Return [X, Y] of the center of cell containing provided text 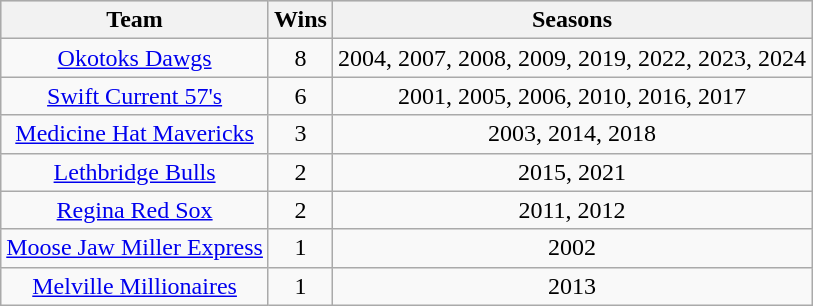
Regina Red Sox [135, 210]
2013 [572, 286]
3 [300, 134]
Wins [300, 20]
Lethbridge Bulls [135, 172]
2004, 2007, 2008, 2009, 2019, 2022, 2023, 2024 [572, 58]
6 [300, 96]
2003, 2014, 2018 [572, 134]
2001, 2005, 2006, 2010, 2016, 2017 [572, 96]
Team [135, 20]
Swift Current 57's [135, 96]
Moose Jaw Miller Express [135, 248]
8 [300, 58]
2011, 2012 [572, 210]
2015, 2021 [572, 172]
Melville Millionaires [135, 286]
Okotoks Dawgs [135, 58]
2002 [572, 248]
Seasons [572, 20]
Medicine Hat Mavericks [135, 134]
